Return [X, Y] of the center of cell containing provided text 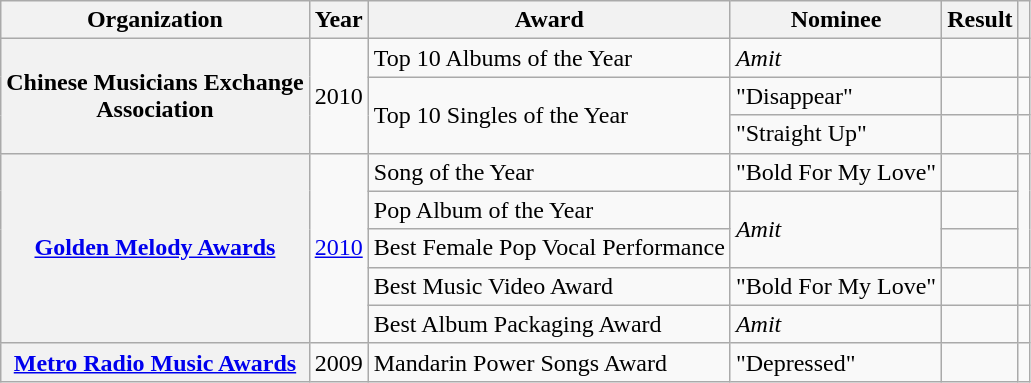
Best Female Pop Vocal Performance [549, 248]
Award [549, 20]
Metro Radio Music Awards [155, 362]
Pop Album of the Year [549, 210]
Nominee [836, 20]
2009 [338, 362]
"Disappear" [836, 96]
Best Album Packaging Award [549, 324]
Mandarin Power Songs Award [549, 362]
Chinese Musicians ExchangeAssociation [155, 96]
Golden Melody Awards [155, 248]
"Straight Up" [836, 134]
Result [980, 20]
Best Music Video Award [549, 286]
Year [338, 20]
"Depressed" [836, 362]
Top 10 Singles of the Year [549, 115]
Song of the Year [549, 172]
Top 10 Albums of the Year [549, 58]
Organization [155, 20]
